Determine the [X, Y] coordinate at the center of the cell enclosing the given text.  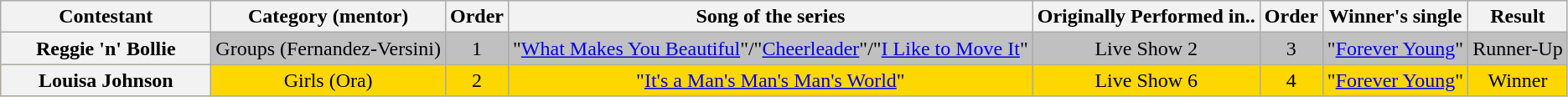
Girls (Ora) [329, 80]
"It's a Man's Man's Man's World" [771, 80]
2 [476, 80]
Winner [1519, 80]
Runner-Up [1519, 48]
Reggie 'n' Bollie [106, 48]
"What Makes You Beautiful"/"Cheerleader"/"I Like to Move It" [771, 48]
Result [1519, 17]
Song of the series [771, 17]
3 [1291, 48]
Live Show 6 [1146, 80]
Contestant [106, 17]
Live Show 2 [1146, 48]
4 [1291, 80]
Louisa Johnson [106, 80]
Category (mentor) [329, 17]
Originally Performed in.. [1146, 17]
Groups (Fernandez-Versini) [329, 48]
1 [476, 48]
Winner's single [1395, 17]
